Capture the cell that displays the provided text and extract its [X, Y] central coordinate. 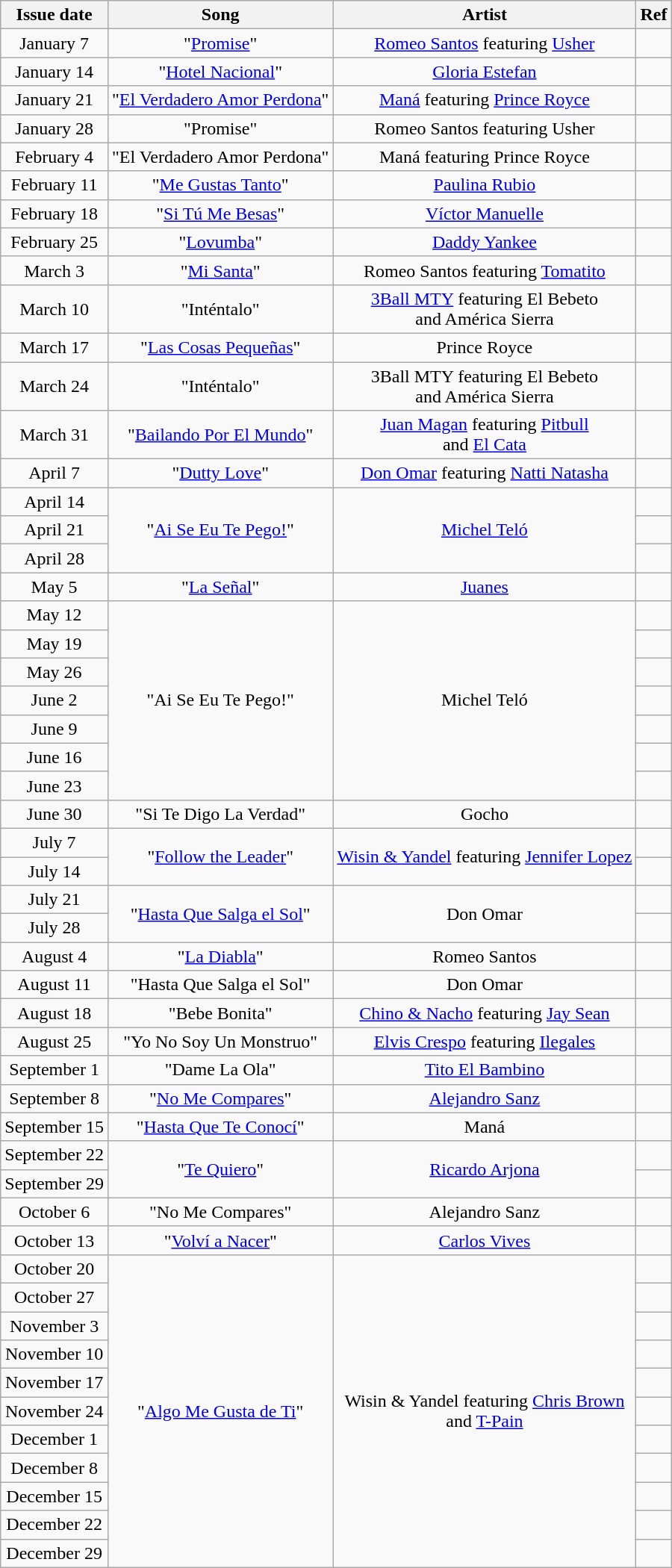
Gocho [485, 814]
Carlos Vives [485, 1240]
February 4 [55, 157]
March 31 [55, 435]
March 24 [55, 385]
"La Señal" [220, 587]
October 6 [55, 1212]
February 25 [55, 242]
May 26 [55, 672]
Elvis Crespo featuring Ilegales [485, 1042]
Issue date [55, 15]
"Si Te Digo La Verdad" [220, 814]
March 10 [55, 309]
April 7 [55, 473]
Juan Magan featuring Pitbull and El Cata [485, 435]
May 19 [55, 644]
November 17 [55, 1383]
Daddy Yankee [485, 242]
May 12 [55, 615]
July 7 [55, 842]
August 11 [55, 985]
March 3 [55, 270]
August 25 [55, 1042]
"Dame La Ola" [220, 1070]
February 18 [55, 214]
January 7 [55, 43]
December 15 [55, 1496]
December 29 [55, 1553]
June 23 [55, 785]
Artist [485, 15]
December 1 [55, 1440]
"Si Tú Me Besas" [220, 214]
Tito El Bambino [485, 1070]
"Follow the Leader" [220, 856]
June 16 [55, 757]
"Lovumba" [220, 242]
April 21 [55, 530]
Song [220, 15]
September 1 [55, 1070]
June 2 [55, 700]
"Bebe Bonita" [220, 1013]
September 8 [55, 1098]
October 20 [55, 1269]
Don Omar featuring Natti Natasha [485, 473]
February 11 [55, 185]
"Mi Santa" [220, 270]
November 10 [55, 1354]
August 4 [55, 956]
Wisin & Yandel featuring Jennifer Lopez [485, 856]
"Algo Me Gusta de Ti" [220, 1411]
Ricardo Arjona [485, 1169]
"Dutty Love" [220, 473]
Paulina Rubio [485, 185]
June 9 [55, 729]
September 29 [55, 1183]
Víctor Manuelle [485, 214]
October 13 [55, 1240]
"Hasta Que Te Conocí" [220, 1127]
May 5 [55, 587]
July 21 [55, 900]
October 27 [55, 1297]
April 14 [55, 502]
Romeo Santos featuring Tomatito [485, 270]
"Yo No Soy Un Monstruo" [220, 1042]
"La Diabla" [220, 956]
Wisin & Yandel featuring Chris Brown and T-Pain [485, 1411]
November 3 [55, 1325]
Maná [485, 1127]
December 22 [55, 1525]
November 24 [55, 1411]
September 22 [55, 1155]
December 8 [55, 1468]
"Te Quiero" [220, 1169]
April 28 [55, 559]
Juanes [485, 587]
June 30 [55, 814]
"Bailando Por El Mundo" [220, 435]
Chino & Nacho featuring Jay Sean [485, 1013]
September 15 [55, 1127]
July 14 [55, 871]
Ref [654, 15]
January 21 [55, 100]
March 17 [55, 347]
Prince Royce [485, 347]
Romeo Santos [485, 956]
August 18 [55, 1013]
"Las Cosas Pequeñas" [220, 347]
January 14 [55, 72]
January 28 [55, 128]
"Me Gustas Tanto" [220, 185]
"Volví a Nacer" [220, 1240]
"Hotel Nacional" [220, 72]
July 28 [55, 928]
Gloria Estefan [485, 72]
